Capture the cell that displays the provided text and extract its (X, Y) central coordinate. 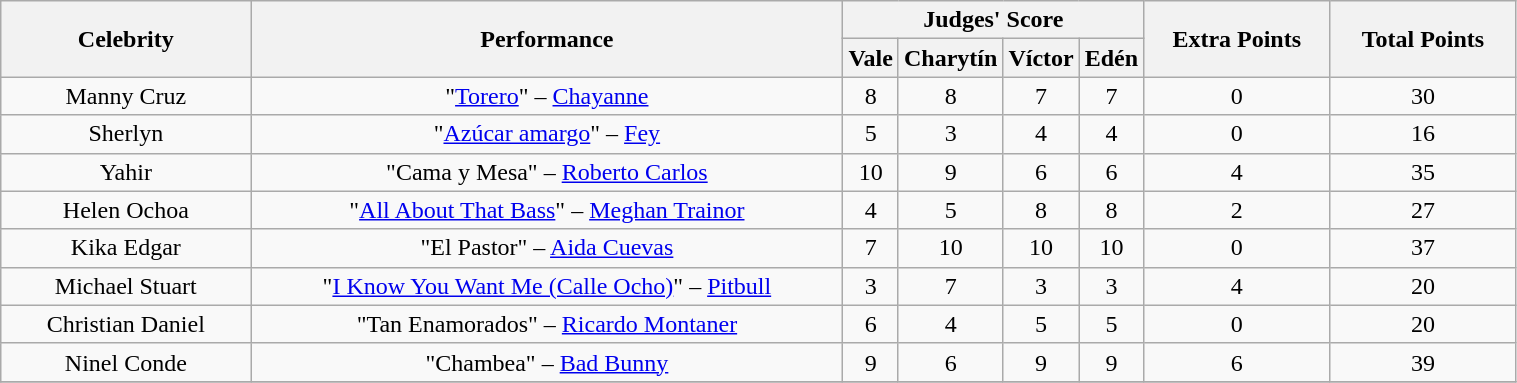
"Cama y Mesa" – Roberto Carlos (547, 172)
Celebrity (126, 39)
Performance (547, 39)
39 (1423, 362)
Víctor (1041, 58)
35 (1423, 172)
Kika Edgar (126, 248)
Judges' Score (994, 20)
"Azúcar amargo" – Fey (547, 134)
Total Points (1423, 39)
"Torero" – Chayanne (547, 96)
Ninel Conde (126, 362)
"Tan Enamorados" – Ricardo Montaner (547, 324)
Manny Cruz (126, 96)
Charytín (950, 58)
Extra Points (1237, 39)
37 (1423, 248)
27 (1423, 210)
2 (1237, 210)
Sherlyn (126, 134)
Edén (1111, 58)
Yahir (126, 172)
"I Know You Want Me (Calle Ocho)" – Pitbull (547, 286)
Christian Daniel (126, 324)
"All About That Bass" – Meghan Trainor (547, 210)
30 (1423, 96)
Vale (871, 58)
16 (1423, 134)
Michael Stuart (126, 286)
"Chambea" – Bad Bunny (547, 362)
Helen Ochoa (126, 210)
"El Pastor" – Aida Cuevas (547, 248)
